Output the (x, y) coordinate of the center of the cell containing the given text.  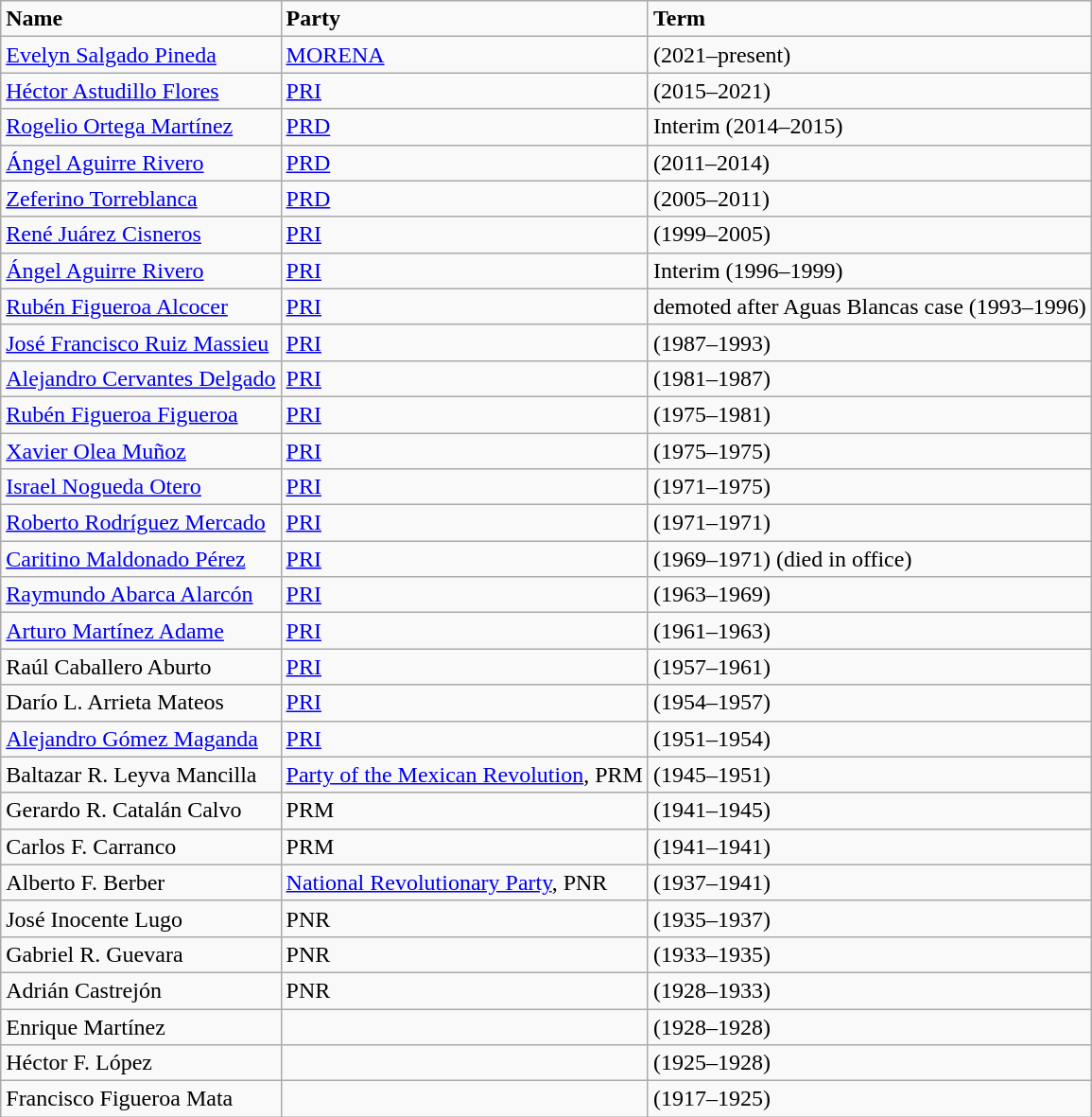
(1928–1928) (870, 1026)
(1945–1951) (870, 775)
(1925–1928) (870, 1063)
Gerardo R. Catalán Calvo (141, 811)
Roberto Rodríguez Mercado (141, 523)
Alejandro Gómez Maganda (141, 739)
Term (870, 19)
Raúl Caballero Aburto (141, 667)
Héctor Astudillo Flores (141, 91)
(2021–present) (870, 55)
(2005–2011) (870, 199)
(1935–1937) (870, 918)
Carlos F. Carranco (141, 846)
Enrique Martínez (141, 1026)
(1981–1987) (870, 378)
René Juárez Cisneros (141, 235)
(1941–1945) (870, 811)
(1969–1971) (died in office) (870, 559)
Darío L. Arrieta Mateos (141, 703)
Adrián Castrejón (141, 990)
(1917–1925) (870, 1099)
Name (141, 19)
Zeferino Torreblanca (141, 199)
(1971–1971) (870, 523)
Francisco Figueroa Mata (141, 1099)
(1975–1981) (870, 414)
(1957–1961) (870, 667)
(1928–1933) (870, 990)
Rogelio Ortega Martínez (141, 127)
demoted after Aguas Blancas case (1993–1996) (870, 306)
Rubén Figueroa Alcocer (141, 306)
Arturo Martínez Adame (141, 631)
Interim (1996–1999) (870, 271)
Baltazar R. Leyva Mancilla (141, 775)
(1951–1954) (870, 739)
Alberto F. Berber (141, 882)
(1963–1969) (870, 595)
Evelyn Salgado Pineda (141, 55)
José Francisco Ruiz Massieu (141, 342)
MORENA (464, 55)
(1933–1935) (870, 954)
Caritino Maldonado Pérez (141, 559)
Raymundo Abarca Alarcón (141, 595)
National Revolutionary Party, PNR (464, 882)
Gabriel R. Guevara (141, 954)
(1954–1957) (870, 703)
Xavier Olea Muñoz (141, 451)
Héctor F. López (141, 1063)
(1975–1975) (870, 451)
Party of the Mexican Revolution, PRM (464, 775)
Alejandro Cervantes Delgado (141, 378)
(1961–1963) (870, 631)
Interim (2014–2015) (870, 127)
Rubén Figueroa Figueroa (141, 414)
(1987–1993) (870, 342)
(2015–2021) (870, 91)
(2011–2014) (870, 163)
(1937–1941) (870, 882)
(1971–1975) (870, 487)
Party (464, 19)
(1941–1941) (870, 846)
(1999–2005) (870, 235)
Israel Nogueda Otero (141, 487)
José Inocente Lugo (141, 918)
